Detect which cell encompasses the target text, then output its (x, y) center coordinate. 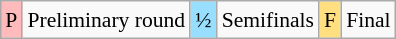
½ (203, 20)
Preliminary round (106, 20)
Final (368, 20)
P (11, 20)
Semifinals (268, 20)
F (330, 20)
